From the cell containing the given text, extract its center point as (X, Y) coordinate. 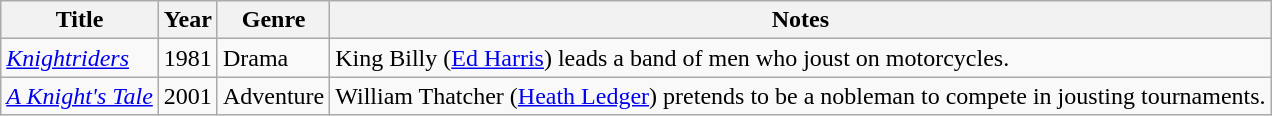
Genre (273, 20)
Adventure (273, 96)
Year (188, 20)
1981 (188, 58)
Title (80, 20)
2001 (188, 96)
A Knight's Tale (80, 96)
William Thatcher (Heath Ledger) pretends to be a nobleman to compete in jousting tournaments. (800, 96)
Drama (273, 58)
Notes (800, 20)
King Billy (Ed Harris) leads a band of men who joust on motorcycles. (800, 58)
Knightriders (80, 58)
